Find where the given text appears and provide that cell's center as (X, Y) coordinate. 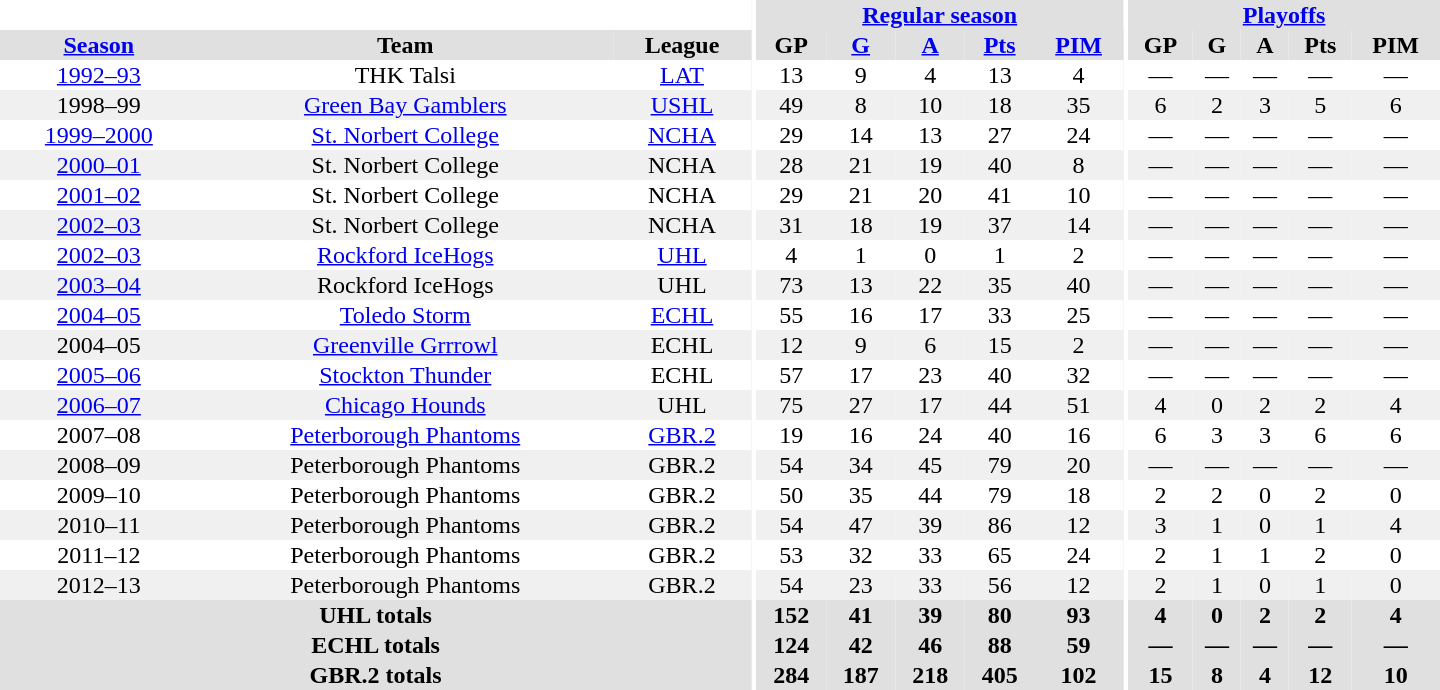
2003–04 (99, 285)
73 (790, 285)
Toledo Storm (406, 315)
86 (1000, 525)
57 (790, 375)
102 (1078, 675)
53 (790, 555)
League (682, 45)
152 (790, 615)
45 (930, 465)
187 (860, 675)
218 (930, 675)
Season (99, 45)
2005–06 (99, 375)
Playoffs (1284, 15)
THK Talsi (406, 75)
2001–02 (99, 195)
1999–2000 (99, 135)
31 (790, 225)
2009–10 (99, 495)
Stockton Thunder (406, 375)
2012–13 (99, 585)
2007–08 (99, 435)
93 (1078, 615)
51 (1078, 405)
47 (860, 525)
28 (790, 165)
56 (1000, 585)
Green Bay Gamblers (406, 105)
75 (790, 405)
88 (1000, 645)
405 (1000, 675)
25 (1078, 315)
50 (790, 495)
USHL (682, 105)
1998–99 (99, 105)
2006–07 (99, 405)
UHL totals (376, 615)
22 (930, 285)
49 (790, 105)
37 (1000, 225)
Chicago Hounds (406, 405)
284 (790, 675)
124 (790, 645)
5 (1320, 105)
2000–01 (99, 165)
LAT (682, 75)
Team (406, 45)
34 (860, 465)
65 (1000, 555)
55 (790, 315)
GBR.2 totals (376, 675)
2011–12 (99, 555)
46 (930, 645)
1992–93 (99, 75)
2010–11 (99, 525)
Regular season (939, 15)
ECHL totals (376, 645)
80 (1000, 615)
59 (1078, 645)
Greenville Grrrowl (406, 345)
42 (860, 645)
2008–09 (99, 465)
